Capture the cell that displays the provided text and extract its [X, Y] central coordinate. 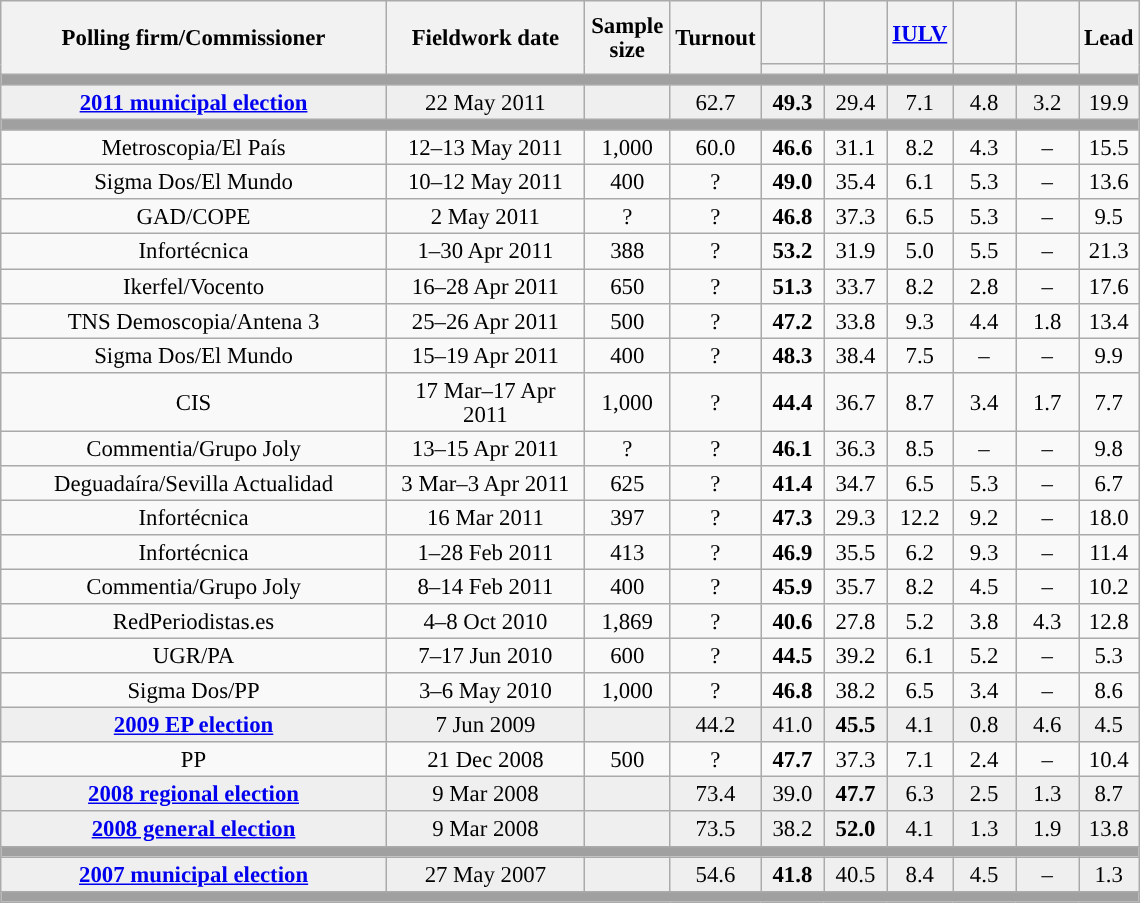
21 Dec 2008 [485, 760]
1.9 [1048, 830]
2007 municipal election [194, 874]
Metroscopia/El País [194, 148]
62.7 [716, 102]
2008 regional election [194, 794]
3–6 May 2010 [485, 690]
46.9 [792, 552]
Polling firm/Commissioner [194, 38]
5.0 [920, 252]
0.8 [984, 726]
3 Mar–3 Apr 2011 [485, 484]
52.0 [856, 830]
Lead [1109, 38]
36.7 [856, 402]
10–12 May 2011 [485, 182]
PP [194, 760]
IULV [920, 32]
388 [627, 252]
8.5 [920, 448]
Turnout [716, 38]
12.8 [1109, 622]
16 Mar 2011 [485, 518]
17.6 [1109, 286]
3.8 [984, 622]
44.4 [792, 402]
397 [627, 518]
49.0 [792, 182]
40.5 [856, 874]
Fieldwork date [485, 38]
1.7 [1048, 402]
1,869 [627, 622]
27.8 [856, 622]
13–15 Apr 2011 [485, 448]
2011 municipal election [194, 102]
15–19 Apr 2011 [485, 356]
31.9 [856, 252]
34.7 [856, 484]
650 [627, 286]
44.2 [716, 726]
27 May 2007 [485, 874]
40.6 [792, 622]
48.3 [792, 356]
12–13 May 2011 [485, 148]
41.0 [792, 726]
53.2 [792, 252]
9.9 [1109, 356]
2.8 [984, 286]
29.4 [856, 102]
45.9 [792, 586]
13.6 [1109, 182]
21.3 [1109, 252]
625 [627, 484]
Sample size [627, 38]
6.3 [920, 794]
9.2 [984, 518]
35.7 [856, 586]
13.4 [1109, 320]
2008 general election [194, 830]
4.4 [984, 320]
10.4 [1109, 760]
Ikerfel/Vocento [194, 286]
6.2 [920, 552]
35.5 [856, 552]
46.6 [792, 148]
8.6 [1109, 690]
2.4 [984, 760]
7 Jun 2009 [485, 726]
36.3 [856, 448]
13.8 [1109, 830]
413 [627, 552]
6.7 [1109, 484]
9.5 [1109, 218]
2.5 [984, 794]
47.3 [792, 518]
73.4 [716, 794]
39.2 [856, 656]
54.6 [716, 874]
2009 EP election [194, 726]
10.2 [1109, 586]
25–26 Apr 2011 [485, 320]
29.3 [856, 518]
47.2 [792, 320]
9.8 [1109, 448]
60.0 [716, 148]
7.7 [1109, 402]
33.8 [856, 320]
8–14 Feb 2011 [485, 586]
RedPeriodistas.es [194, 622]
33.7 [856, 286]
46.1 [792, 448]
41.8 [792, 874]
31.1 [856, 148]
73.5 [716, 830]
3.2 [1048, 102]
41.4 [792, 484]
16–28 Apr 2011 [485, 286]
35.4 [856, 182]
1.8 [1048, 320]
8.4 [920, 874]
5.5 [984, 252]
45.5 [856, 726]
600 [627, 656]
2 May 2011 [485, 218]
49.3 [792, 102]
39.0 [792, 794]
17 Mar–17 Apr 2011 [485, 402]
15.5 [1109, 148]
19.9 [1109, 102]
7.5 [920, 356]
18.0 [1109, 518]
4–8 Oct 2010 [485, 622]
38.4 [856, 356]
4.6 [1048, 726]
11.4 [1109, 552]
51.3 [792, 286]
1–28 Feb 2011 [485, 552]
22 May 2011 [485, 102]
GAD/COPE [194, 218]
CIS [194, 402]
7–17 Jun 2010 [485, 656]
UGR/PA [194, 656]
Deguadaíra/Sevilla Actualidad [194, 484]
4.8 [984, 102]
TNS Demoscopia/Antena 3 [194, 320]
12.2 [920, 518]
44.5 [792, 656]
1–30 Apr 2011 [485, 252]
Sigma Dos/PP [194, 690]
